For the text-containing cell, return its midpoint in [x, y] coordinate format. 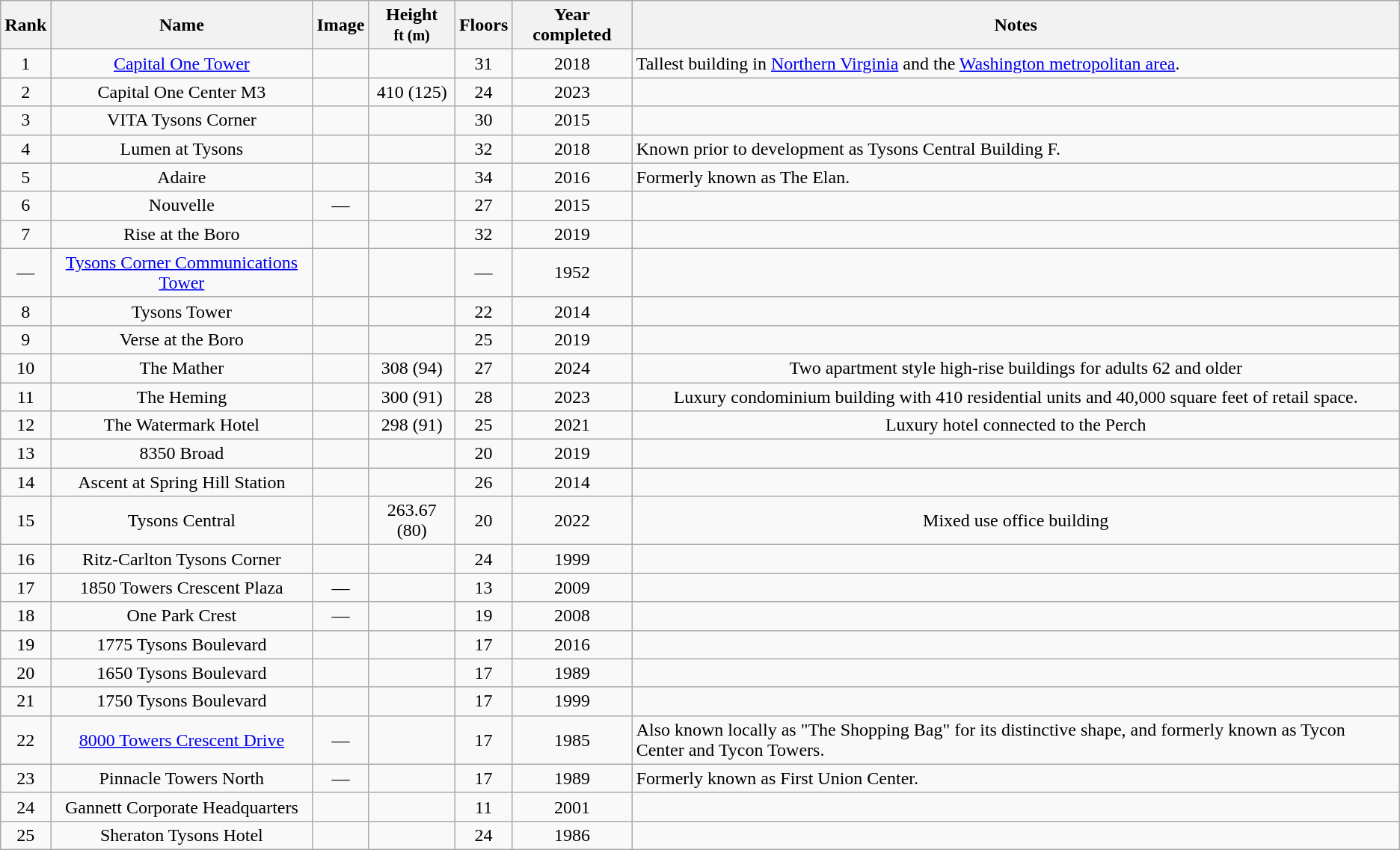
31 [483, 64]
Also known locally as "The Shopping Bag" for its distinctive shape, and formerly known as Tycon Center and Tycon Towers. [1016, 740]
1985 [572, 740]
Ascent at Spring Hill Station [182, 482]
8350 Broad [182, 454]
Known prior to development as Tysons Central Building F. [1016, 149]
Capital One Center M3 [182, 92]
Verse at the Boro [182, 339]
Heightft (m) [411, 25]
3 [25, 120]
1 [25, 64]
Ritz-Carlton Tysons Corner [182, 559]
Lumen at Tysons [182, 149]
410 (125) [411, 92]
2001 [572, 807]
Name [182, 25]
2021 [572, 425]
4 [25, 149]
Formerly known as First Union Center. [1016, 778]
7 [25, 234]
23 [25, 778]
6 [25, 206]
298 (91) [411, 425]
16 [25, 559]
1650 Tysons Boulevard [182, 673]
1775 Tysons Boulevard [182, 644]
2022 [572, 520]
1952 [572, 272]
2024 [572, 368]
Mixed use office building [1016, 520]
26 [483, 482]
Notes [1016, 25]
34 [483, 177]
The Heming [182, 397]
Adaire [182, 177]
28 [483, 397]
Year completed [572, 25]
1986 [572, 835]
Rank [25, 25]
12 [25, 425]
Nouvelle [182, 206]
Sheraton Tysons Hotel [182, 835]
Tysons Corner Communications Tower [182, 272]
Image [341, 25]
Rise at the Boro [182, 234]
14 [25, 482]
Floors [483, 25]
308 (94) [411, 368]
5 [25, 177]
8000 Towers Crescent Drive [182, 740]
21 [25, 701]
1850 Towers Crescent Plaza [182, 588]
2 [25, 92]
2009 [572, 588]
Formerly known as The Elan. [1016, 177]
10 [25, 368]
Gannett Corporate Headquarters [182, 807]
Luxury condominium building with 410 residential units and 40,000 square feet of retail space. [1016, 397]
The Watermark Hotel [182, 425]
Tallest building in Northern Virginia and the Washington metropolitan area. [1016, 64]
18 [25, 616]
1750 Tysons Boulevard [182, 701]
Tysons Central [182, 520]
Tysons Tower [182, 311]
9 [25, 339]
Two apartment style high-rise buildings for adults 62 and older [1016, 368]
The Mather [182, 368]
263.67 (80) [411, 520]
8 [25, 311]
One Park Crest [182, 616]
Capital One Tower [182, 64]
VITA Tysons Corner [182, 120]
Luxury hotel connected to the Perch [1016, 425]
30 [483, 120]
15 [25, 520]
Pinnacle Towers North [182, 778]
300 (91) [411, 397]
2008 [572, 616]
